Provide the [x, y] coordinate of the cell's center where the given text is located.  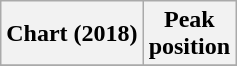
Peak position [189, 34]
Chart (2018) [72, 34]
